Find where the given text appears and provide that cell's center as (x, y) coordinate. 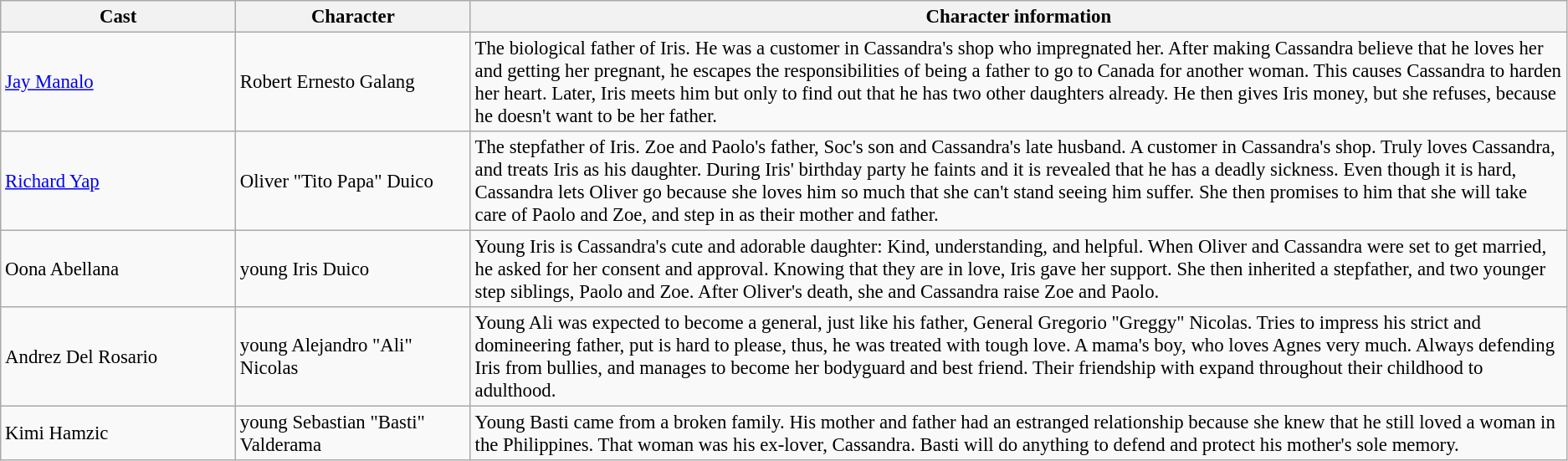
Cast (119, 17)
young Sebastian "Basti" Valderama (353, 433)
Andrez Del Rosario (119, 356)
Jay Manalo (119, 82)
Robert Ernesto Galang (353, 82)
Richard Yap (119, 181)
young Alejandro "Ali" Nicolas (353, 356)
young Iris Duico (353, 269)
Character information (1018, 17)
Oliver "Tito Papa" Duico (353, 181)
Kimi Hamzic (119, 433)
Character (353, 17)
Oona Abellana (119, 269)
